Provide the [X, Y] coordinate of the cell's center where the given text is located.  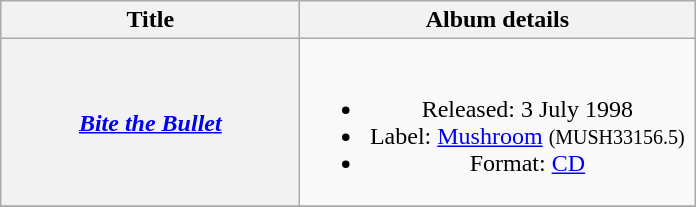
Title [150, 20]
Album details [498, 20]
Bite the Bullet [150, 122]
Released: 3 July 1998Label: Mushroom (MUSH33156.5)Format: CD [498, 122]
